Pinpoint the cell where the given text exists, returning its [X, Y] midpoint coordinate. 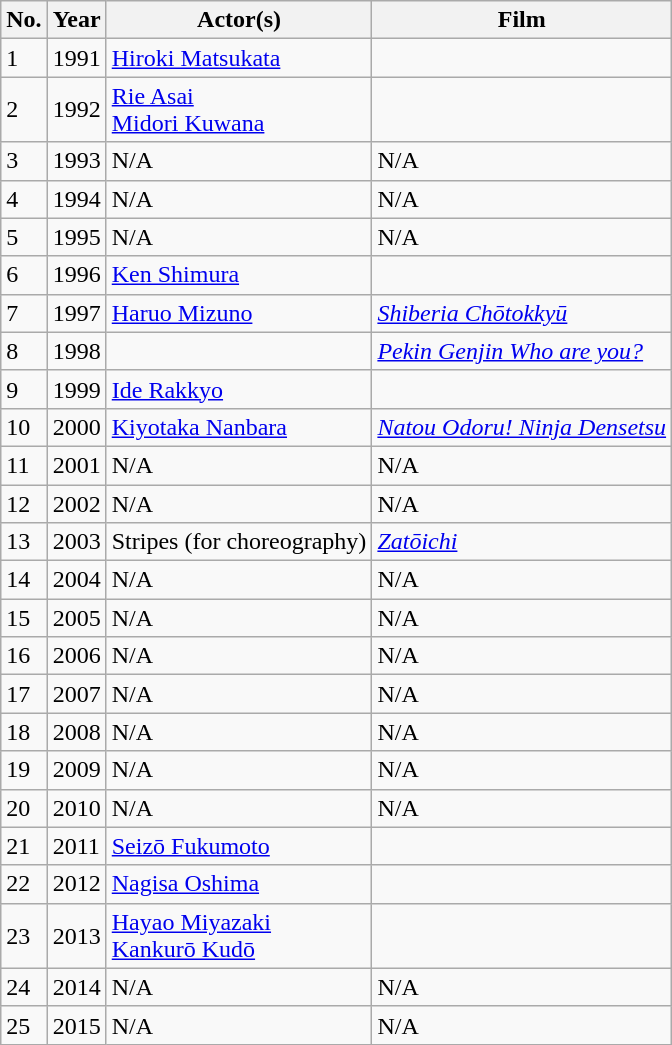
1997 [76, 313]
4 [24, 199]
21 [24, 846]
Ide Rakkyo [239, 389]
1992 [76, 110]
Rie AsaiMidori Kuwana [239, 110]
2002 [76, 503]
Stripes (for choreography) [239, 542]
2005 [76, 618]
Shiberia Chōtokkyū [522, 313]
Zatōichi [522, 542]
19 [24, 770]
9 [24, 389]
Pekin Genjin Who are you? [522, 351]
2000 [76, 427]
Ken Shimura [239, 275]
18 [24, 732]
6 [24, 275]
3 [24, 161]
1996 [76, 275]
Seizō Fukumoto [239, 846]
16 [24, 656]
No. [24, 20]
Year [76, 20]
2001 [76, 465]
1995 [76, 237]
2008 [76, 732]
1 [24, 58]
13 [24, 542]
20 [24, 808]
Hayao MiyazakiKankurō Kudō [239, 936]
23 [24, 936]
2015 [76, 1025]
2007 [76, 694]
Film [522, 20]
10 [24, 427]
Haruo Mizuno [239, 313]
2011 [76, 846]
Actor(s) [239, 20]
1999 [76, 389]
2014 [76, 987]
12 [24, 503]
24 [24, 987]
2004 [76, 580]
7 [24, 313]
2010 [76, 808]
25 [24, 1025]
Kiyotaka Nanbara [239, 427]
2009 [76, 770]
2013 [76, 936]
1993 [76, 161]
Hiroki Matsukata [239, 58]
Natou Odoru! Ninja Densetsu [522, 427]
Nagisa Oshima [239, 884]
1991 [76, 58]
11 [24, 465]
1994 [76, 199]
2 [24, 110]
8 [24, 351]
22 [24, 884]
2003 [76, 542]
17 [24, 694]
2012 [76, 884]
14 [24, 580]
5 [24, 237]
15 [24, 618]
2006 [76, 656]
1998 [76, 351]
